Extract the [x, y] coordinate from the center of the cell holding the provided text.  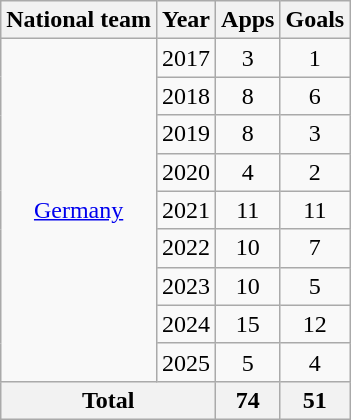
6 [315, 96]
2020 [186, 172]
2017 [186, 58]
2018 [186, 96]
Year [186, 20]
Apps [248, 20]
2023 [186, 286]
15 [248, 324]
2024 [186, 324]
2025 [186, 362]
2022 [186, 248]
Total [108, 400]
Germany [79, 210]
2019 [186, 134]
74 [248, 400]
Goals [315, 20]
12 [315, 324]
7 [315, 248]
2 [315, 172]
1 [315, 58]
2021 [186, 210]
51 [315, 400]
National team [79, 20]
